Scan for the cell matching the given text and deliver its [X, Y] coordinate at center. 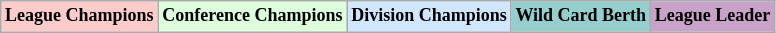
Division Champions [429, 16]
League Champions [80, 16]
League Leader [712, 16]
Conference Champions [252, 16]
Wild Card Berth [580, 16]
